Provide the [X, Y] coordinate of the cell's center where the given text is located.  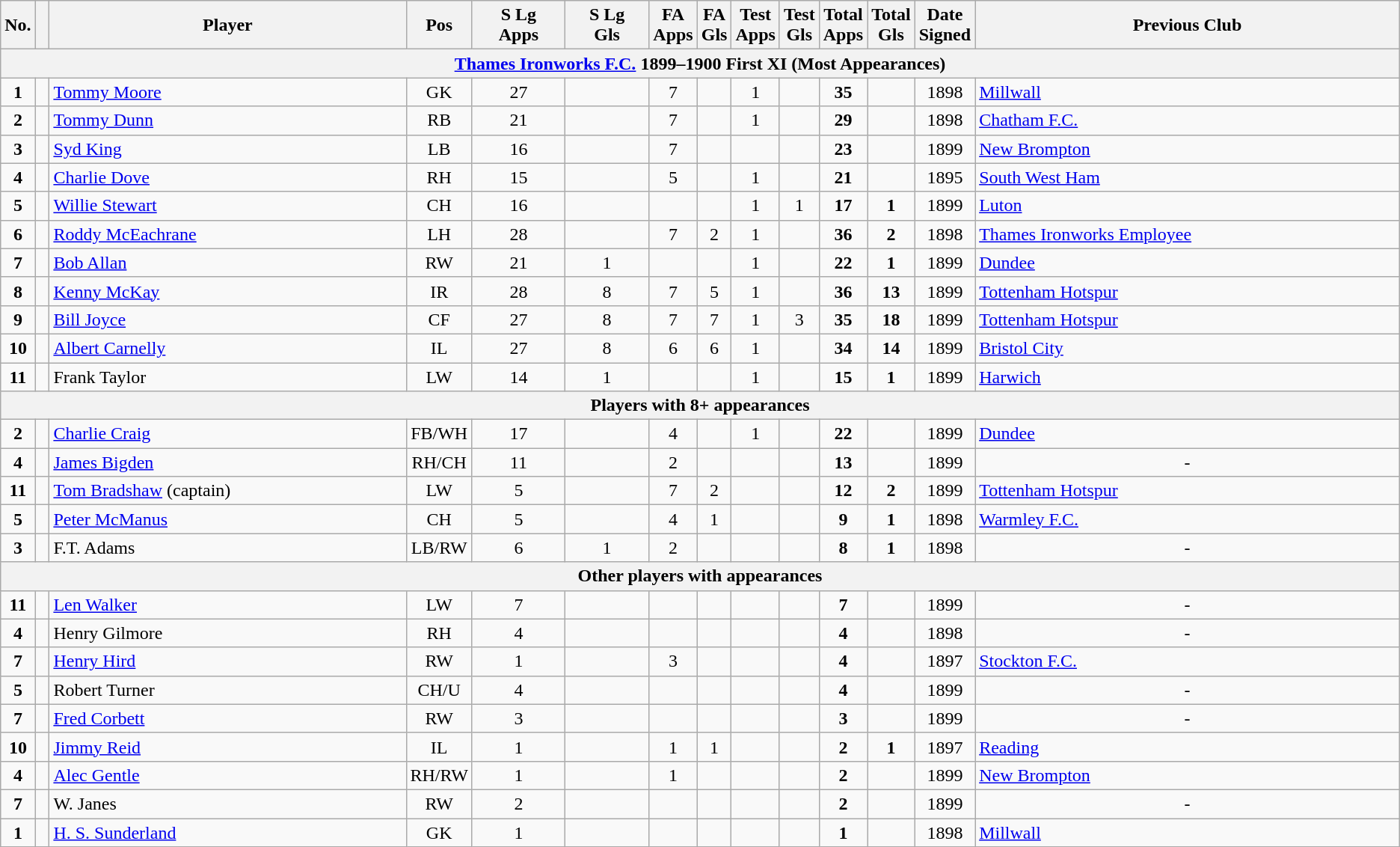
Previous Club [1188, 25]
29 [843, 120]
FB/WH [439, 434]
Willie Stewart [227, 206]
Syd King [227, 149]
S Lg Apps [518, 25]
Albert Carnelly [227, 348]
Warmley F.C. [1188, 519]
Chatham F.C. [1188, 120]
Stockton F.C. [1188, 661]
CF [439, 319]
RB [439, 120]
S Lg Gls [607, 25]
Tommy Dunn [227, 120]
CH/U [439, 690]
23 [843, 149]
34 [843, 348]
Charlie Dove [227, 177]
Alec Gentle [227, 775]
IR [439, 291]
LH [439, 234]
Luton [1188, 206]
LB/RW [439, 548]
No. [18, 25]
Len Walker [227, 605]
Bill Joyce [227, 319]
Pos [439, 25]
Jimmy Reid [227, 747]
Robert Turner [227, 690]
Tommy Moore [227, 92]
18 [891, 319]
Players with 8+ appearances [700, 406]
FA Apps [673, 25]
Henry Hird [227, 661]
Henry Gilmore [227, 633]
W. Janes [227, 804]
RH/CH [439, 462]
Fred Corbett [227, 718]
Peter McManus [227, 519]
Thames Ironworks Employee [1188, 234]
LB [439, 149]
1895 [945, 177]
Tom Bradshaw (captain) [227, 491]
Bristol City [1188, 348]
South West Ham [1188, 177]
Test Apps [755, 25]
Total Gls [891, 25]
12 [843, 491]
James Bigden [227, 462]
Roddy McEachrane [227, 234]
Bob Allan [227, 263]
FA Gls [714, 25]
Frank Taylor [227, 376]
Charlie Craig [227, 434]
Total Apps [843, 25]
Player [227, 25]
Kenny McKay [227, 291]
Date Signed [945, 25]
Reading [1188, 747]
Harwich [1188, 376]
Thames Ironworks F.C. 1899–1900 First XI (Most Appearances) [700, 64]
Other players with appearances [700, 576]
F.T. Adams [227, 548]
H. S. Sunderland [227, 833]
RH/RW [439, 775]
Test Gls [799, 25]
